Return (x, y) of the center of cell containing provided text 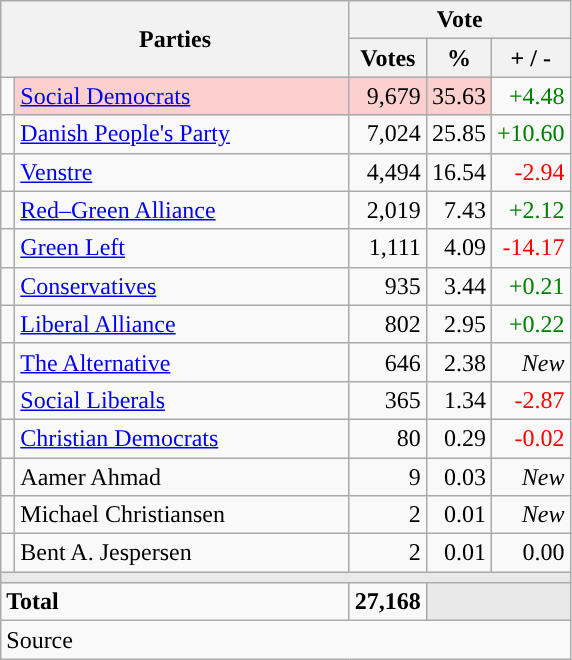
The Alternative (182, 362)
Christian Democrats (182, 438)
4.09 (458, 248)
25.85 (458, 134)
+4.48 (530, 96)
Source (286, 640)
0.03 (458, 477)
+ / - (530, 58)
7,024 (388, 134)
-2.87 (530, 400)
646 (388, 362)
+10.60 (530, 134)
802 (388, 324)
27,168 (388, 602)
Votes (388, 58)
2,019 (388, 210)
Venstre (182, 172)
2.38 (458, 362)
3.44 (458, 286)
365 (388, 400)
% (458, 58)
-14.17 (530, 248)
Social Democrats (182, 96)
935 (388, 286)
-2.94 (530, 172)
Red–Green Alliance (182, 210)
16.54 (458, 172)
+2.12 (530, 210)
Total (176, 602)
4,494 (388, 172)
0.29 (458, 438)
Green Left (182, 248)
Parties (176, 39)
Aamer Ahmad (182, 477)
9 (388, 477)
80 (388, 438)
9,679 (388, 96)
Michael Christiansen (182, 515)
-0.02 (530, 438)
Social Liberals (182, 400)
0.00 (530, 553)
+0.21 (530, 286)
Conservatives (182, 286)
7.43 (458, 210)
+0.22 (530, 324)
35.63 (458, 96)
Danish People's Party (182, 134)
Bent A. Jespersen (182, 553)
Vote (460, 20)
1.34 (458, 400)
1,111 (388, 248)
2.95 (458, 324)
Liberal Alliance (182, 324)
